For the text-containing cell, return its midpoint in [X, Y] coordinate format. 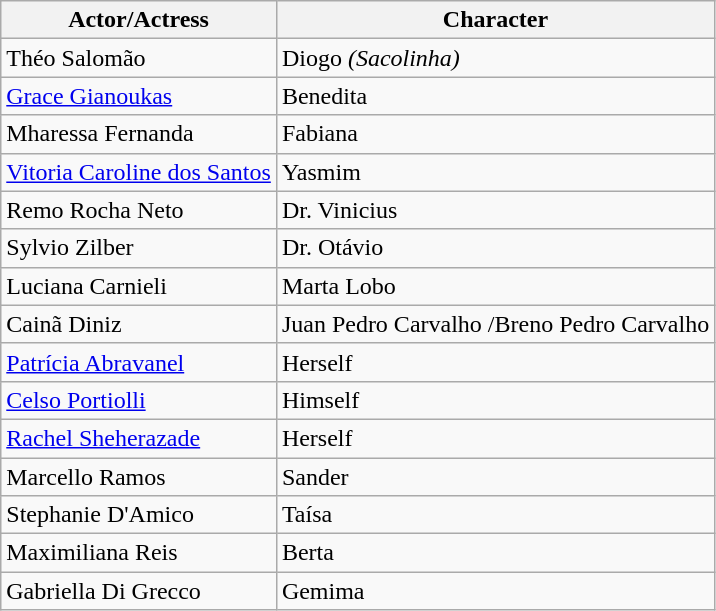
Mharessa Fernanda [139, 134]
Vitoria Caroline dos Santos [139, 172]
Actor/Actress [139, 20]
Dr. Otávio [495, 248]
Juan Pedro Carvalho /Breno Pedro Carvalho [495, 324]
Théo Salomão [139, 58]
Benedita [495, 96]
Patrícia Abravanel [139, 362]
Sander [495, 477]
Maximiliana Reis [139, 553]
Rachel Sheherazade [139, 438]
Sylvio Zilber [139, 248]
Dr. Vinicius [495, 210]
Gabriella Di Grecco [139, 591]
Cainã Diniz [139, 324]
Remo Rocha Neto [139, 210]
Himself [495, 400]
Character [495, 20]
Diogo (Sacolinha) [495, 58]
Berta [495, 553]
Taísa [495, 515]
Marta Lobo [495, 286]
Yasmim [495, 172]
Celso Portiolli [139, 400]
Fabiana [495, 134]
Gemima [495, 591]
Stephanie D'Amico [139, 515]
Marcello Ramos [139, 477]
Luciana Carnieli [139, 286]
Grace Gianoukas [139, 96]
